Determine the (X, Y) coordinate at the center of the cell enclosing the given text.  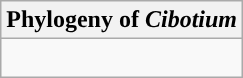
Phylogeny of Cibotium (122, 20)
